Extract the [x, y] coordinate from the center of the cell holding the provided text.  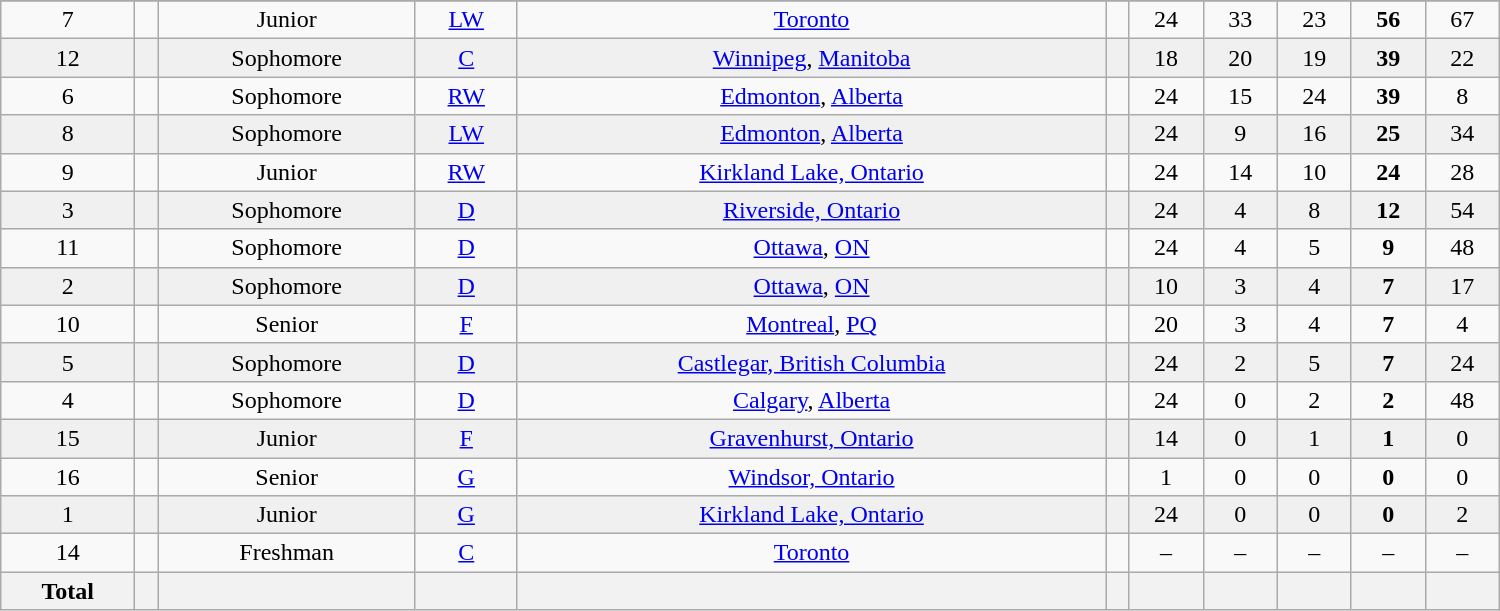
Gravenhurst, Ontario [811, 438]
23 [1314, 20]
6 [68, 96]
Riverside, Ontario [811, 210]
67 [1462, 20]
Total [68, 591]
Winnipeg, Manitoba [811, 58]
54 [1462, 210]
Windsor, Ontario [811, 477]
Freshman [286, 553]
33 [1240, 20]
Montreal, PQ [811, 324]
Castlegar, British Columbia [811, 362]
34 [1462, 134]
17 [1462, 286]
11 [68, 248]
56 [1388, 20]
19 [1314, 58]
28 [1462, 172]
22 [1462, 58]
18 [1166, 58]
25 [1388, 134]
Calgary, Alberta [811, 400]
